Search for the cell housing the specified text and yield its (x, y) center coordinate. 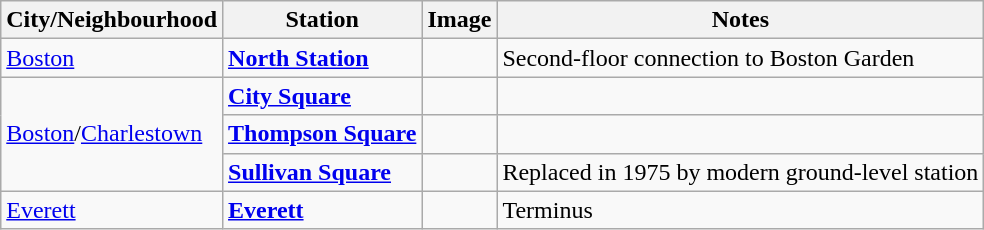
City/Neighbourhood (112, 20)
Second-floor connection to Boston Garden (740, 58)
Sullivan Square (322, 172)
Replaced in 1975 by modern ground-level station (740, 172)
Boston/Charlestown (112, 134)
Thompson Square (322, 134)
North Station (322, 58)
Terminus (740, 210)
Notes (740, 20)
Image (460, 20)
Station (322, 20)
City Square (322, 96)
Boston (112, 58)
